For the text-containing cell, return its midpoint in [x, y] coordinate format. 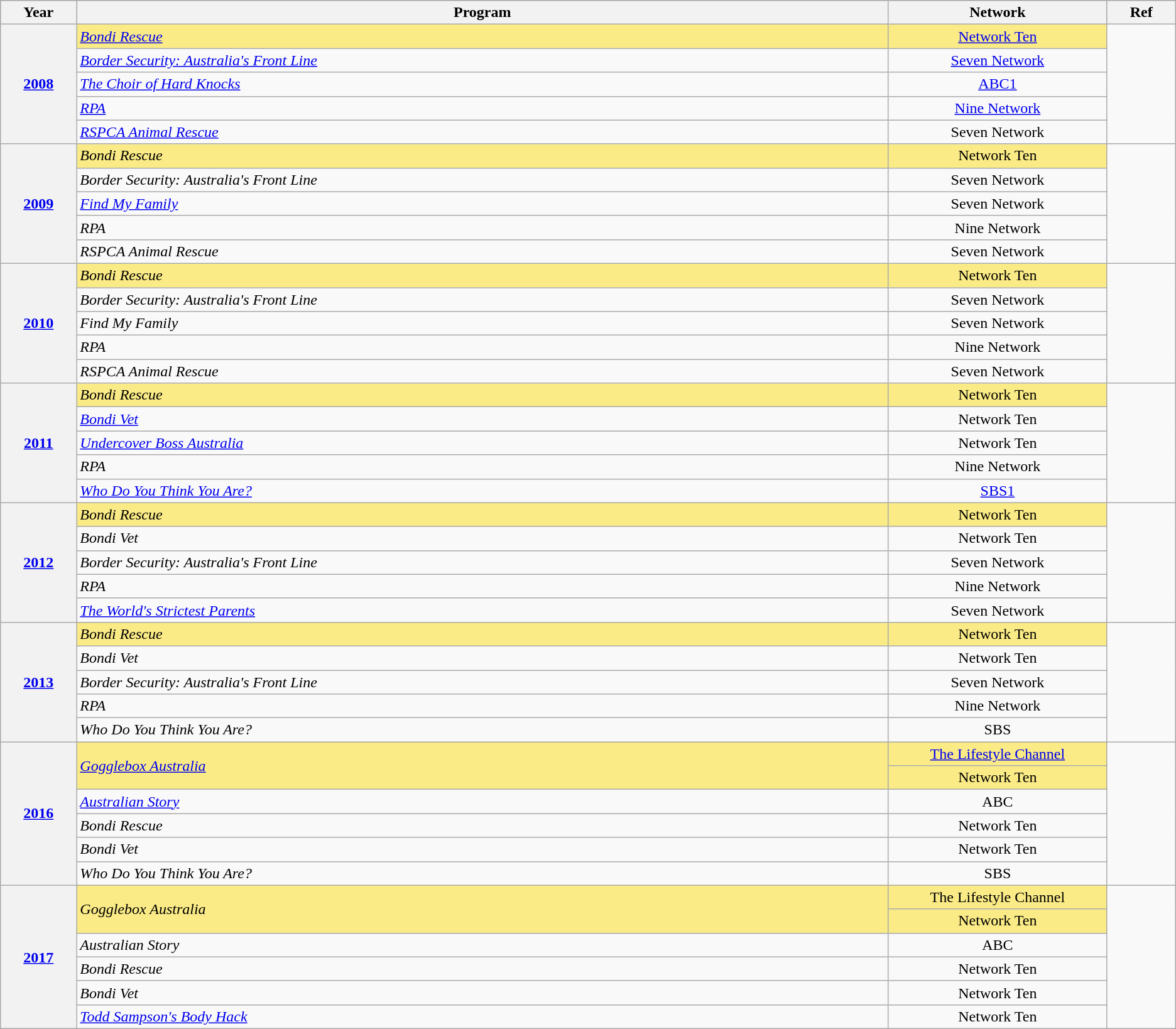
2010 [39, 323]
2016 [39, 814]
SBS1 [998, 491]
2008 [39, 84]
2017 [39, 957]
2009 [39, 204]
Undercover Boss Australia [482, 443]
2012 [39, 562]
2013 [39, 682]
Todd Sampson's Body Hack [482, 1016]
The World's Strictest Parents [482, 610]
ABC1 [998, 84]
Network [998, 13]
Year [39, 13]
The Choir of Hard Knocks [482, 84]
Program [482, 13]
Ref [1141, 13]
2011 [39, 443]
